From the cell containing the given text, extract its center point as (x, y) coordinate. 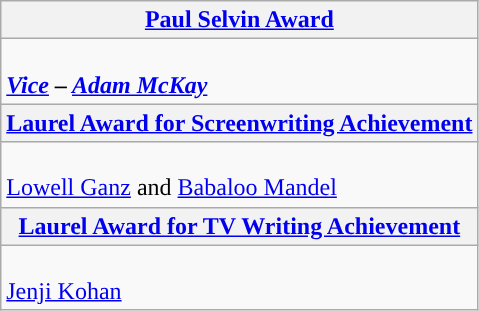
Lowell Ganz and Babaloo Mandel (240, 174)
Jenji Kohan (240, 278)
Vice – Adam McKay (240, 72)
Laurel Award for TV Writing Achievement (240, 226)
Laurel Award for Screenwriting Achievement (240, 123)
Paul Selvin Award (240, 20)
